Detect which cell encompasses the target text, then output its (x, y) center coordinate. 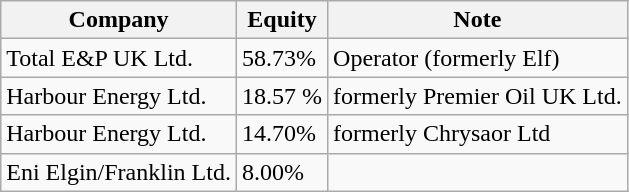
formerly Premier Oil UK Ltd. (478, 96)
58.73% (282, 58)
Eni Elgin/Franklin Ltd. (119, 172)
8.00% (282, 172)
Equity (282, 20)
18.57 % (282, 96)
Company (119, 20)
14.70% (282, 134)
formerly Chrysaor Ltd (478, 134)
Total E&P UK Ltd. (119, 58)
Note (478, 20)
Operator (formerly Elf) (478, 58)
